Pinpoint the cell where the given text exists, returning its [x, y] midpoint coordinate. 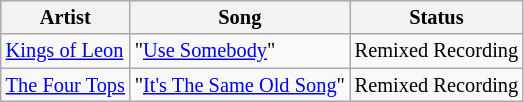
Status [436, 17]
Kings of Leon [66, 51]
The Four Tops [66, 85]
"It's The Same Old Song" [240, 85]
"Use Somebody" [240, 51]
Artist [66, 17]
Song [240, 17]
